Determine the [x, y] coordinate at the center of the cell enclosing the given text.  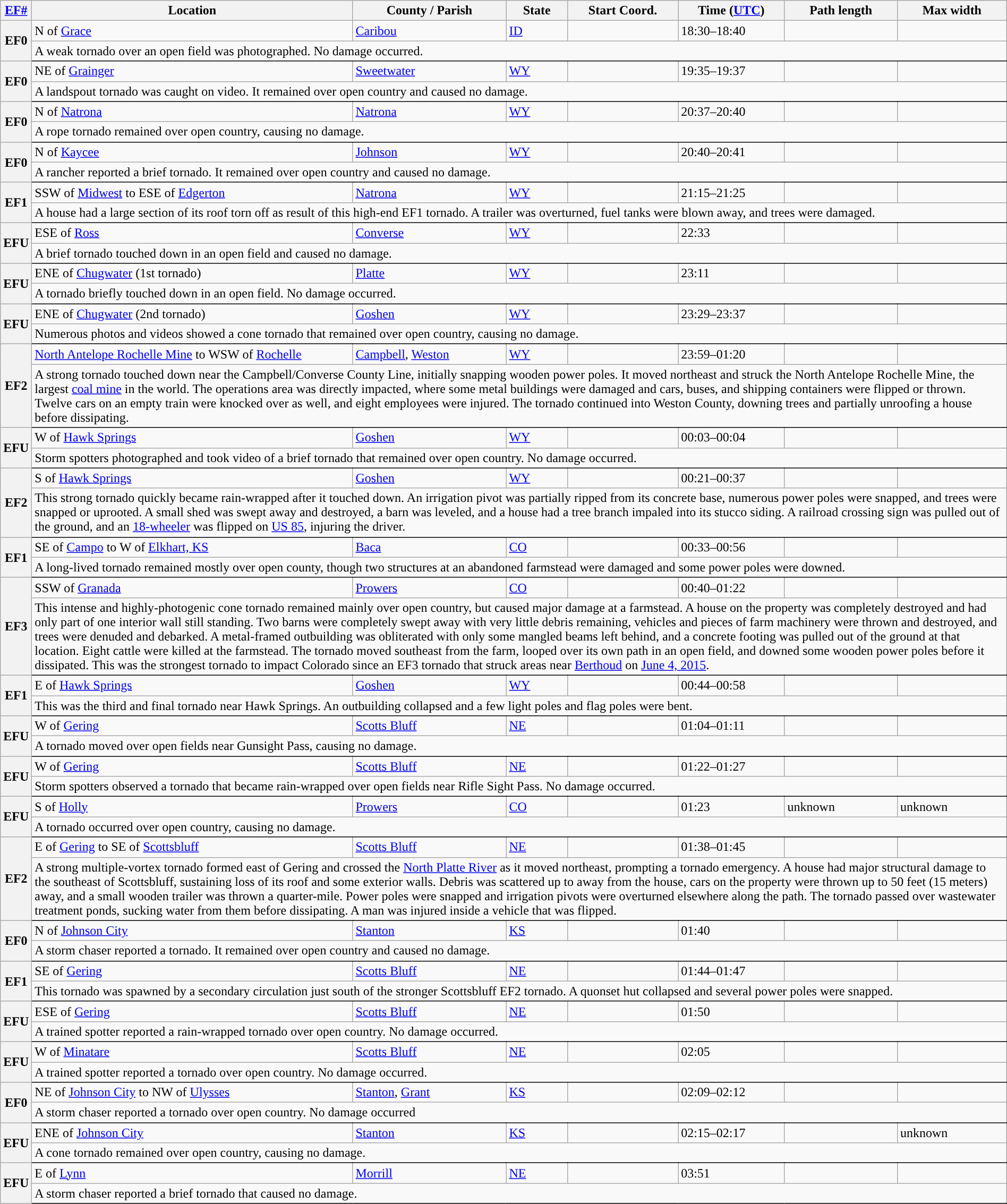
This was the third and final tornado near Hawk Springs. An outbuilding collapsed and a few light poles and flag poles were bent. [519, 706]
A tornado occurred over open country, causing no damage. [519, 827]
A rancher reported a brief tornado. It remained over open country and caused no damage. [519, 172]
SSW of Midwest to ESE of Edgerton [192, 192]
Stanton, Grant [429, 1092]
E of Gering to SE of Scottsbluff [192, 847]
W of Minatare [192, 1052]
02:09–02:12 [731, 1092]
Start Coord. [622, 11]
Caribou [429, 31]
A storm chaser reported a tornado. It remained over open country and caused no damage. [519, 951]
S of Hawk Springs [192, 478]
23:59–01:20 [731, 354]
EF# [16, 11]
01:40 [731, 930]
County / Parish [429, 11]
Path length [841, 11]
E of Hawk Springs [192, 685]
Campbell, Weston [429, 354]
00:40–01:22 [731, 587]
A tornado briefly touched down in an open field. No damage occurred. [519, 294]
ENE of Chugwater (2nd tornado) [192, 314]
A cone tornado remained over open country, causing no damage. [519, 1153]
ENE of Johnson City [192, 1133]
A long-lived tornado remained mostly over open county, though two structures at an abandoned farmstead were damaged and some power poles were downed. [519, 567]
21:15–21:25 [731, 192]
A storm chaser reported a tornado over open country. No damage occurred [519, 1113]
00:21–00:37 [731, 478]
NE of Grainger [192, 71]
02:05 [731, 1052]
00:03–00:04 [731, 438]
SE of Gering [192, 971]
ESE of Ross [192, 233]
01:22–01:27 [731, 766]
S of Holly [192, 807]
Sweetwater [429, 71]
Location [192, 11]
Numerous photos and videos showed a cone tornado that remained over open country, causing no damage. [519, 334]
A storm chaser reported a brief tornado that caused no damage. [519, 1193]
01:50 [731, 1011]
A tornado moved over open fields near Gunsight Pass, causing no damage. [519, 746]
22:33 [731, 233]
19:35–19:37 [731, 71]
Platte [429, 274]
Max width [952, 11]
N of Grace [192, 31]
A brief tornado touched down in an open field and caused no damage. [519, 253]
01:38–01:45 [731, 847]
SSW of Granada [192, 587]
ESE of Gering [192, 1011]
20:37–20:40 [731, 112]
E of Lynn [192, 1173]
EF3 [16, 626]
03:51 [731, 1173]
ENE of Chugwater (1st tornado) [192, 274]
A landspout tornado was caught on video. It remained over open country and caused no damage. [519, 91]
W of Hawk Springs [192, 438]
ID [537, 31]
20:40–20:41 [731, 152]
Storm spotters observed a tornado that became rain-wrapped over open fields near Rifle Sight Pass. No damage occurred. [519, 787]
00:44–00:58 [731, 685]
Johnson [429, 152]
Storm spotters photographed and took video of a brief tornado that remained over open country. No damage occurred. [519, 458]
A weak tornado over an open field was photographed. No damage occurred. [519, 51]
SE of Campo to W of Elkhart, KS [192, 547]
01:23 [731, 807]
N of Johnson City [192, 930]
Converse [429, 233]
Baca [429, 547]
State [537, 11]
18:30–18:40 [731, 31]
02:15–02:17 [731, 1133]
A trained spotter reported a rain-wrapped tornado over open country. No damage occurred. [519, 1031]
23:29–23:37 [731, 314]
Time (UTC) [731, 11]
Morrill [429, 1173]
23:11 [731, 274]
A rope tornado remained over open country, causing no damage. [519, 132]
North Antelope Rochelle Mine to WSW of Rochelle [192, 354]
01:04–01:11 [731, 726]
N of Natrona [192, 112]
A trained spotter reported a tornado over open country. No damage occurred. [519, 1072]
01:44–01:47 [731, 971]
N of Kaycee [192, 152]
00:33–00:56 [731, 547]
NE of Johnson City to NW of Ulysses [192, 1092]
